Extract the (x, y) coordinate from the center of the cell holding the provided text.  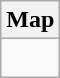
Map (30, 20)
